Return (X, Y) of the center of cell containing provided text 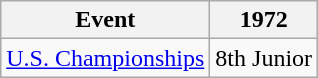
1972 (264, 20)
8th Junior (264, 58)
Event (106, 20)
U.S. Championships (106, 58)
